Provide the [x, y] coordinate of the cell's center where the given text is located.  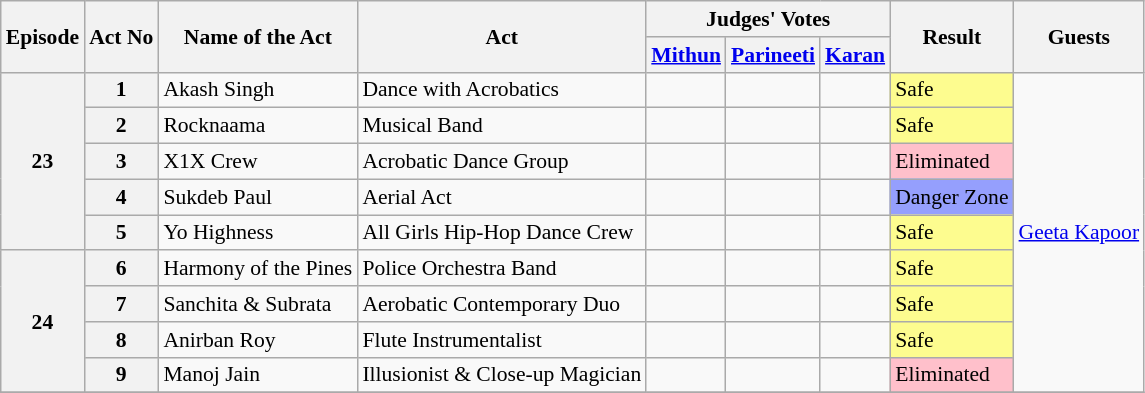
23 [42, 161]
Dance with Acrobatics [502, 90]
Guests [1080, 36]
Karan [855, 55]
Judges' Votes [768, 19]
Yo Highness [258, 233]
Episode [42, 36]
24 [42, 322]
Anirban Roy [258, 340]
7 [121, 304]
Act [502, 36]
Sukdeb Paul [258, 197]
Geeta Kapoor [1080, 232]
Aerobatic Contemporary Duo [502, 304]
X1X Crew [258, 162]
All Girls Hip-Hop Dance Crew [502, 233]
3 [121, 162]
Illusionist & Close-up Magician [502, 375]
9 [121, 375]
Rocknaama [258, 126]
Flute Instrumentalist [502, 340]
Mithun [686, 55]
Act No [121, 36]
Result [952, 36]
Akash Singh [258, 90]
Acrobatic Dance Group [502, 162]
6 [121, 269]
Musical Band [502, 126]
Danger Zone [952, 197]
1 [121, 90]
Aerial Act [502, 197]
5 [121, 233]
Harmony of the Pines [258, 269]
Parineeti [773, 55]
8 [121, 340]
4 [121, 197]
Manoj Jain [258, 375]
Police Orchestra Band [502, 269]
Name of the Act [258, 36]
Sanchita & Subrata [258, 304]
2 [121, 126]
